Pinpoint the cell where the given text exists, returning its [X, Y] midpoint coordinate. 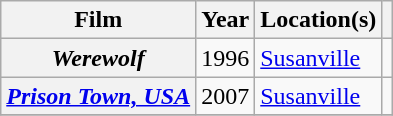
Film [98, 20]
Werewolf [98, 58]
Year [226, 20]
Prison Town, USA [98, 96]
2007 [226, 96]
1996 [226, 58]
Location(s) [318, 20]
